Identify which cell holds the provided text, then report its (x, y) central coordinate. 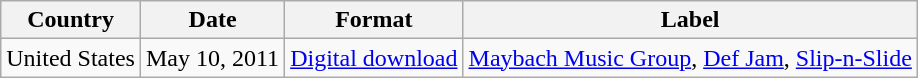
May 10, 2011 (212, 58)
Format (374, 20)
United States (71, 58)
Maybach Music Group, Def Jam, Slip-n-Slide (690, 58)
Date (212, 20)
Country (71, 20)
Digital download (374, 58)
Label (690, 20)
